From the cell containing the given text, extract its center point as [x, y] coordinate. 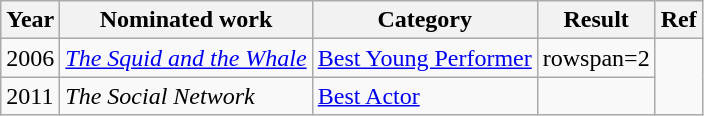
Best Young Performer [424, 58]
2006 [30, 58]
Result [596, 20]
Nominated work [186, 20]
Year [30, 20]
Best Actor [424, 96]
rowspan=2 [596, 58]
2011 [30, 96]
The Social Network [186, 96]
Category [424, 20]
Ref [678, 20]
The Squid and the Whale [186, 58]
